Locate the cell with the specified text and output its (x, y) center coordinate. 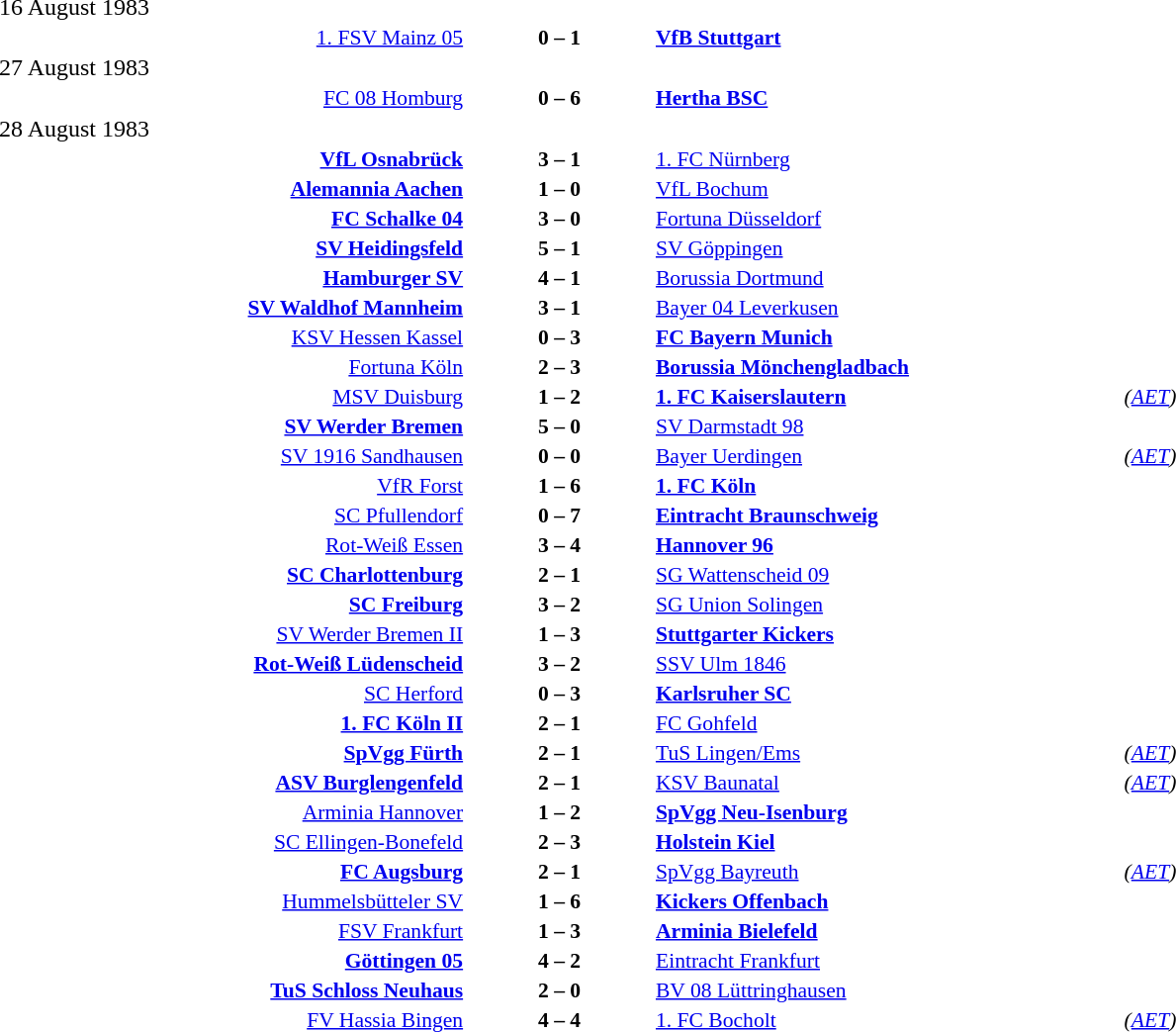
Fortuna Düsseldorf (887, 218)
Borussia Dortmund (887, 277)
Borussia Mönchengladbach (887, 366)
KSV Baunatal (887, 782)
Arminia Bielefeld (887, 930)
1. FC Kaiserslautern (887, 396)
2 – 0 (560, 989)
TuS Lingen/Ems (887, 752)
VfL Bochum (887, 188)
5 – 1 (560, 247)
1. FC Nürnberg (887, 158)
3 – 0 (560, 218)
Karlsruher SC (887, 693)
SSV Ulm 1846 (887, 663)
SpVgg Neu-Isenburg (887, 811)
Bayer 04 Leverkusen (887, 307)
Eintracht Braunschweig (887, 515)
4 – 2 (560, 960)
SG Union Solingen (887, 604)
1 – 0 (560, 188)
Hannover 96 (887, 544)
VfB Stuttgart (887, 38)
0 – 7 (560, 515)
Bayer Uerdingen (887, 455)
Kickers Offenbach (887, 900)
3 – 4 (560, 544)
Stuttgarter Kickers (887, 633)
0 – 1 (560, 38)
SG Wattenscheid 09 (887, 574)
4 – 1 (560, 277)
SV Göppingen (887, 247)
FC Bayern Munich (887, 336)
SV Darmstadt 98 (887, 425)
Holstein Kiel (887, 841)
0 – 0 (560, 455)
BV 08 Lüttringhausen (887, 989)
0 – 6 (560, 98)
Hertha BSC (887, 98)
Eintracht Frankfurt (887, 960)
1. FC Köln (887, 485)
SpVgg Bayreuth (887, 871)
FC Gohfeld (887, 722)
5 – 0 (560, 425)
